For the text-containing cell, return its midpoint in (x, y) coordinate format. 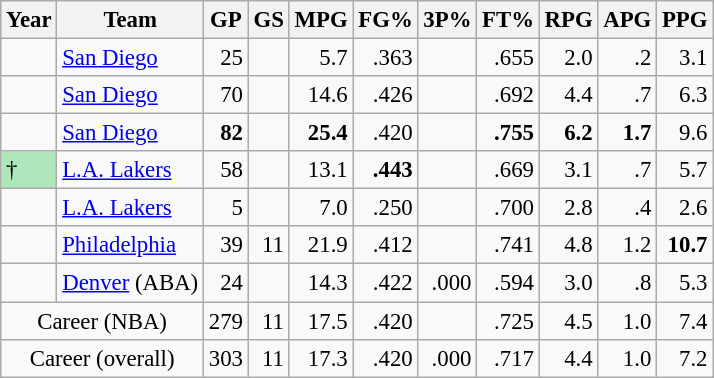
FG% (386, 20)
2.0 (568, 58)
.443 (386, 170)
.692 (508, 95)
.426 (386, 95)
9.6 (685, 133)
GS (268, 20)
.741 (508, 245)
.363 (386, 58)
MPG (321, 20)
14.6 (321, 95)
GP (226, 20)
5.3 (685, 283)
279 (226, 321)
.2 (628, 58)
.655 (508, 58)
17.3 (321, 358)
25 (226, 58)
PPG (685, 20)
.4 (628, 208)
13.1 (321, 170)
10.7 (685, 245)
7.4 (685, 321)
303 (226, 358)
APG (628, 20)
RPG (568, 20)
4.5 (568, 321)
FT% (508, 20)
Team (130, 20)
3.0 (568, 283)
1.2 (628, 245)
.250 (386, 208)
.725 (508, 321)
7.2 (685, 358)
25.4 (321, 133)
.669 (508, 170)
.422 (386, 283)
4.8 (568, 245)
5 (226, 208)
6.2 (568, 133)
14.3 (321, 283)
.594 (508, 283)
Denver (ABA) (130, 283)
.717 (508, 358)
2.6 (685, 208)
24 (226, 283)
2.8 (568, 208)
58 (226, 170)
3P% (448, 20)
.8 (628, 283)
Career (overall) (102, 358)
.755 (508, 133)
70 (226, 95)
6.3 (685, 95)
Year (29, 20)
39 (226, 245)
Philadelphia (130, 245)
1.7 (628, 133)
.412 (386, 245)
82 (226, 133)
17.5 (321, 321)
Career (NBA) (102, 321)
7.0 (321, 208)
† (29, 170)
.700 (508, 208)
21.9 (321, 245)
